Scan for the cell matching the given text and deliver its [x, y] coordinate at center. 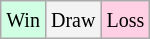
Draw [72, 20]
Loss [126, 20]
Win [24, 20]
